Extract the (x, y) coordinate from the center of the cell holding the provided text.  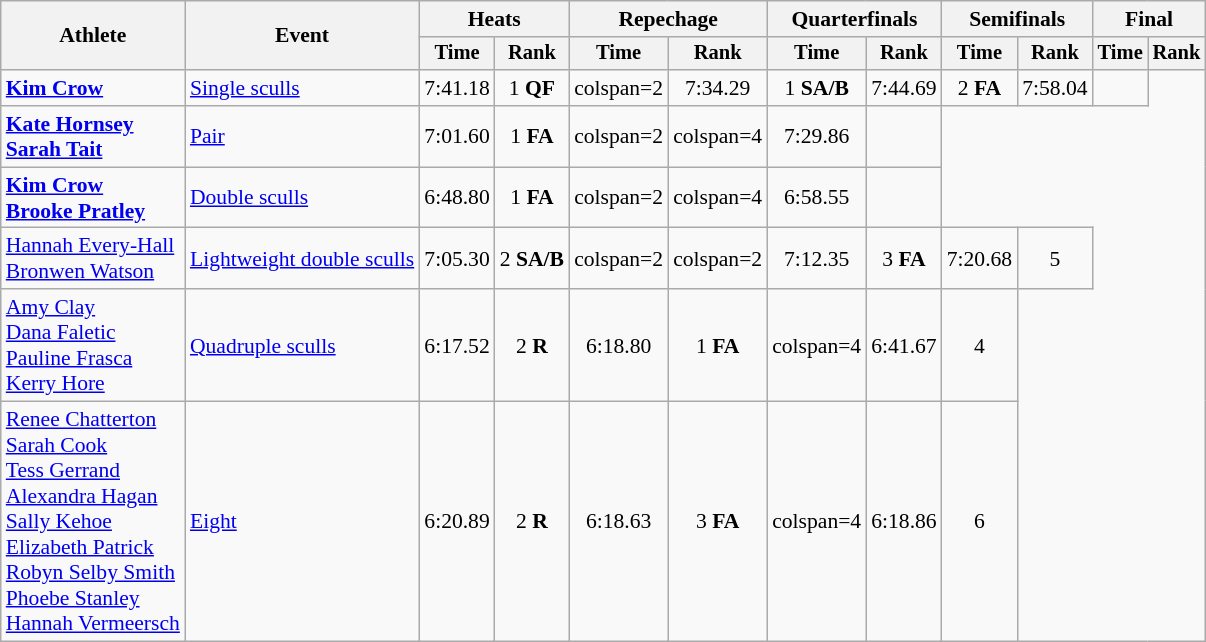
7:29.86 (816, 136)
Kate Hornsey Sarah Tait (93, 136)
6:58.55 (816, 198)
5 (1054, 258)
Pair (302, 136)
1 SA/B (816, 88)
Event (302, 36)
2 FA (980, 88)
6:17.52 (456, 345)
6:18.80 (618, 345)
6:18.63 (618, 522)
Single sculls (302, 88)
4 (980, 345)
Hannah Every-Hall Bronwen Watson (93, 258)
Amy Clay Dana Faletic Pauline Frasca Kerry Hore (93, 345)
Quadruple sculls (302, 345)
2 SA/B (532, 258)
6:18.86 (904, 522)
7:12.35 (816, 258)
7:01.60 (456, 136)
6:20.89 (456, 522)
1 QF (532, 88)
Kim Crow Brooke Pratley (93, 198)
Repechage (668, 19)
Eight (302, 522)
Heats (494, 19)
7:44.69 (904, 88)
Quarterfinals (854, 19)
Semifinals (1018, 19)
6 (980, 522)
Final (1149, 19)
Double sculls (302, 198)
7:05.30 (456, 258)
7:58.04 (1054, 88)
Kim Crow (93, 88)
Athlete (93, 36)
6:48.80 (456, 198)
7:20.68 (980, 258)
6:41.67 (904, 345)
Lightweight double sculls (302, 258)
Renee Chatterton Sarah Cook Tess Gerrand Alexandra Hagan Sally Kehoe Elizabeth Patrick Robyn Selby Smith Phoebe Stanley Hannah Vermeersch (93, 522)
7:34.29 (718, 88)
7:41.18 (456, 88)
